Pinpoint the cell where the given text exists, returning its (x, y) midpoint coordinate. 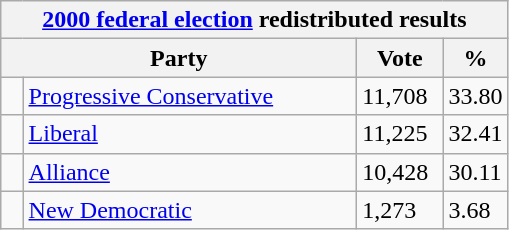
11,225 (400, 134)
Progressive Conservative (190, 96)
10,428 (400, 172)
New Democratic (190, 210)
33.80 (476, 96)
2000 federal election redistributed results (254, 20)
Party (179, 58)
Liberal (190, 134)
11,708 (400, 96)
32.41 (476, 134)
30.11 (476, 172)
Vote (400, 58)
Alliance (190, 172)
% (476, 58)
1,273 (400, 210)
3.68 (476, 210)
